From the cell containing the given text, extract its center point as (x, y) coordinate. 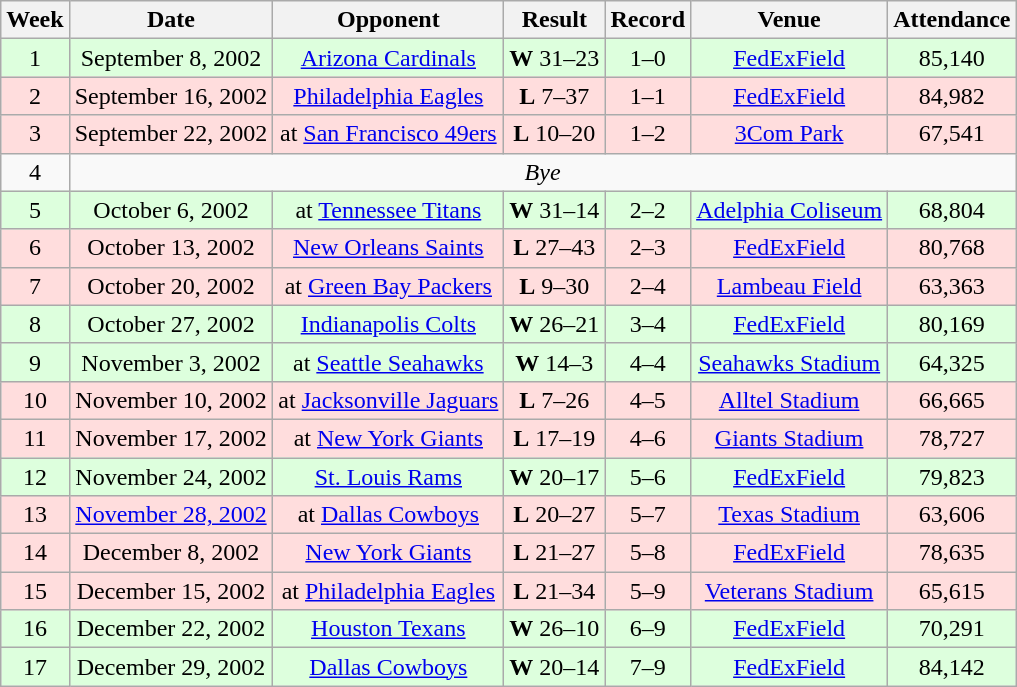
1–2 (648, 134)
W 31–23 (554, 58)
3Com Park (790, 134)
L 27–43 (554, 248)
70,291 (952, 629)
November 17, 2002 (171, 438)
W 26–21 (554, 324)
at New York Giants (388, 438)
Giants Stadium (790, 438)
5–7 (648, 515)
4–4 (648, 362)
November 3, 2002 (171, 362)
78,727 (952, 438)
September 22, 2002 (171, 134)
84,982 (952, 96)
1 (35, 58)
Record (648, 20)
September 8, 2002 (171, 58)
6–9 (648, 629)
at Seattle Seahawks (388, 362)
1–0 (648, 58)
65,615 (952, 591)
84,142 (952, 667)
Date (171, 20)
68,804 (952, 210)
Venue (790, 20)
63,363 (952, 286)
Bye (542, 172)
80,768 (952, 248)
64,325 (952, 362)
at San Francisco 49ers (388, 134)
2–3 (648, 248)
2–2 (648, 210)
Adelphia Coliseum (790, 210)
5–6 (648, 477)
Result (554, 20)
6 (35, 248)
W 14–3 (554, 362)
at Dallas Cowboys (388, 515)
5 (35, 210)
12 (35, 477)
63,606 (952, 515)
7–9 (648, 667)
10 (35, 400)
1–1 (648, 96)
8 (35, 324)
Alltel Stadium (790, 400)
4 (35, 172)
W 31–14 (554, 210)
Week (35, 20)
67,541 (952, 134)
80,169 (952, 324)
L 7–37 (554, 96)
December 15, 2002 (171, 591)
October 13, 2002 (171, 248)
at Green Bay Packers (388, 286)
L 20–27 (554, 515)
15 (35, 591)
11 (35, 438)
Attendance (952, 20)
Lambeau Field (790, 286)
Philadelphia Eagles (388, 96)
Dallas Cowboys (388, 667)
85,140 (952, 58)
5–8 (648, 553)
L 17–19 (554, 438)
Texas Stadium (790, 515)
3 (35, 134)
October 6, 2002 (171, 210)
at Philadelphia Eagles (388, 591)
November 28, 2002 (171, 515)
79,823 (952, 477)
Veterans Stadium (790, 591)
New Orleans Saints (388, 248)
September 16, 2002 (171, 96)
7 (35, 286)
W 20–14 (554, 667)
December 8, 2002 (171, 553)
17 (35, 667)
Opponent (388, 20)
16 (35, 629)
December 29, 2002 (171, 667)
4–5 (648, 400)
L 7–26 (554, 400)
at Jacksonville Jaguars (388, 400)
L 21–27 (554, 553)
W 20–17 (554, 477)
October 27, 2002 (171, 324)
at Tennessee Titans (388, 210)
L 9–30 (554, 286)
L 10–20 (554, 134)
5–9 (648, 591)
9 (35, 362)
December 22, 2002 (171, 629)
November 10, 2002 (171, 400)
14 (35, 553)
4–6 (648, 438)
Indianapolis Colts (388, 324)
Houston Texans (388, 629)
2–4 (648, 286)
St. Louis Rams (388, 477)
November 24, 2002 (171, 477)
W 26–10 (554, 629)
L 21–34 (554, 591)
3–4 (648, 324)
New York Giants (388, 553)
Seahawks Stadium (790, 362)
Arizona Cardinals (388, 58)
66,665 (952, 400)
78,635 (952, 553)
2 (35, 96)
13 (35, 515)
October 20, 2002 (171, 286)
